From the cell containing the given text, extract its center point as [x, y] coordinate. 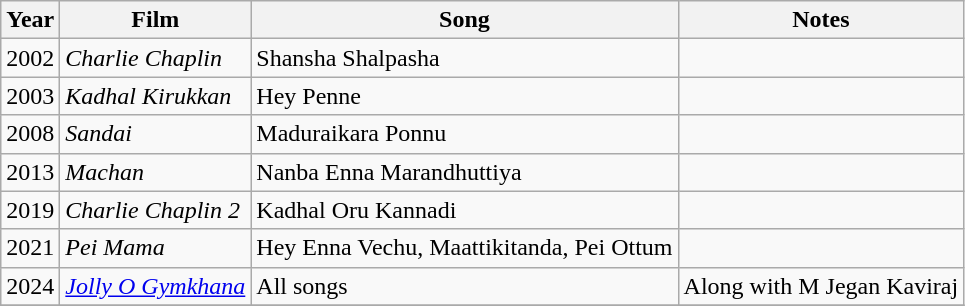
Kadhal Oru Kannadi [464, 210]
Kadhal Kirukkan [156, 96]
2002 [30, 58]
Nanba Enna Marandhuttiya [464, 172]
Charlie Chaplin [156, 58]
Year [30, 20]
Shansha Shalpasha [464, 58]
Along with M Jegan Kaviraj [821, 286]
Sandai [156, 134]
Notes [821, 20]
2008 [30, 134]
Hey Enna Vechu, Maattikitanda, Pei Ottum [464, 248]
All songs [464, 286]
Jolly O Gymkhana [156, 286]
Film [156, 20]
Machan [156, 172]
2013 [30, 172]
Pei Mama [156, 248]
Hey Penne [464, 96]
2021 [30, 248]
2024 [30, 286]
Song [464, 20]
2003 [30, 96]
2019 [30, 210]
Charlie Chaplin 2 [156, 210]
Maduraikara Ponnu [464, 134]
